Return [x, y] of the center of cell containing provided text 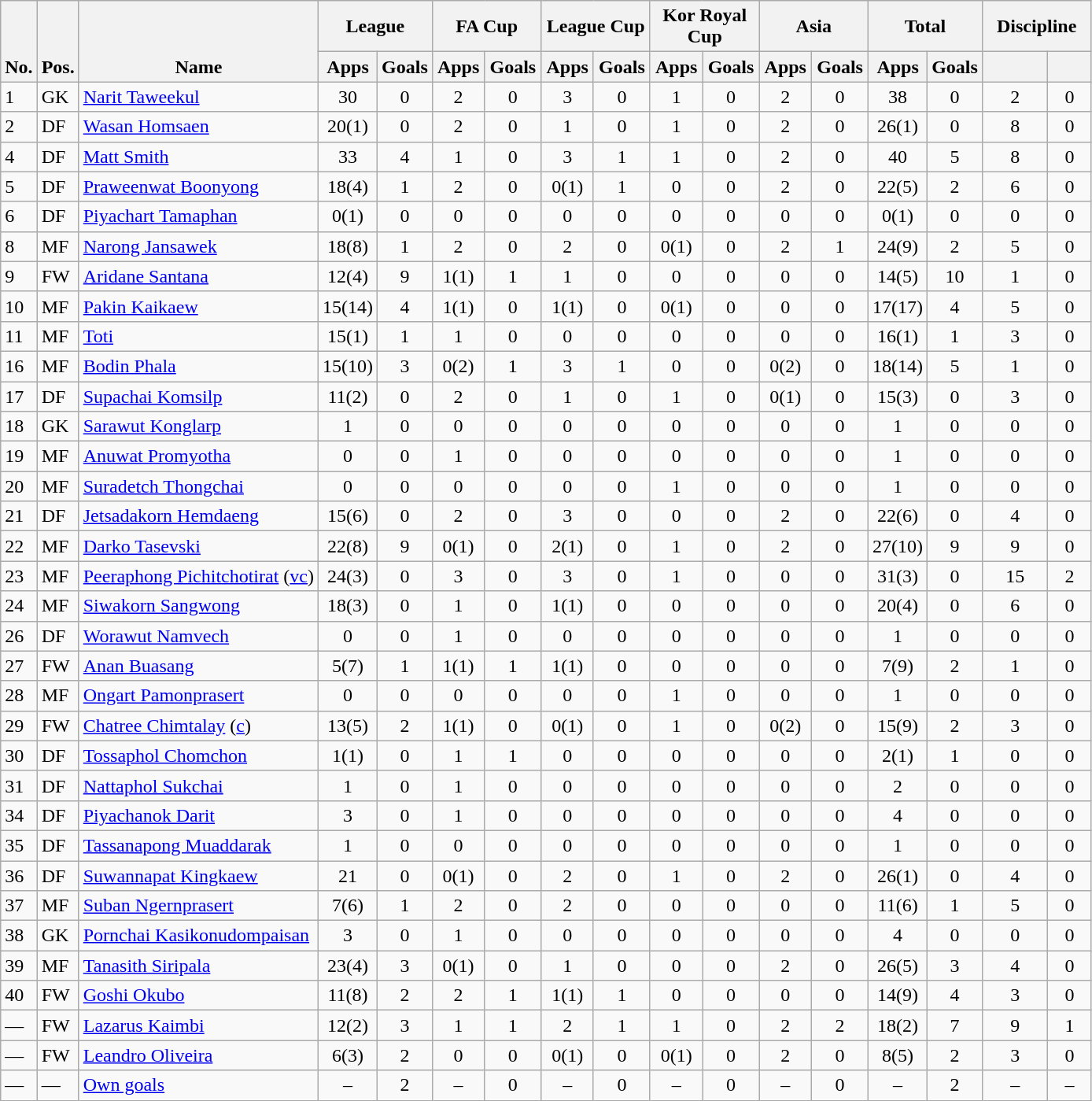
Tassanapong Muaddarak [198, 845]
15 [1015, 576]
Darko Tasevski [198, 546]
18(14) [898, 366]
28 [19, 696]
22(5) [898, 187]
Discipline [1037, 27]
12(2) [348, 1025]
14(9) [898, 996]
34 [19, 815]
Siwakorn Sangwong [198, 606]
Own goals [198, 1085]
39 [19, 966]
Pakin Kaikaew [198, 306]
Leandro Oliveira [198, 1055]
23 [19, 576]
Chatree Chimtalay (c) [198, 726]
Piyachart Tamaphan [198, 216]
Pos. [58, 41]
Goshi Okubo [198, 996]
Wasan Homsaen [198, 127]
17 [19, 396]
22(6) [898, 516]
18(2) [898, 1025]
League Cup [596, 27]
Tossaphol Chomchon [198, 756]
11(6) [898, 906]
Toti [198, 336]
18 [19, 427]
Narit Taweekul [198, 97]
Nattaphol Sukchai [198, 785]
27 [19, 666]
Bodin Phala [198, 366]
Anan Buasang [198, 666]
18(8) [348, 246]
14(5) [898, 276]
31(3) [898, 576]
5(7) [348, 666]
League [376, 27]
Name [198, 41]
Asia [813, 27]
35 [19, 845]
Jetsadakorn Hemdaeng [198, 516]
18(3) [348, 606]
24 [19, 606]
7(6) [348, 906]
13(5) [348, 726]
FA Cup [486, 27]
15(6) [348, 516]
Supachai Komsilp [198, 396]
18(4) [348, 187]
16 [19, 366]
15(1) [348, 336]
29 [19, 726]
Ongart Pamonprasert [198, 696]
16(1) [898, 336]
Suradetch Thongchai [198, 486]
17(17) [898, 306]
Tanasith Siripala [198, 966]
24(3) [348, 576]
23(4) [348, 966]
Aridane Santana [198, 276]
15(10) [348, 366]
15(14) [348, 306]
19 [19, 456]
Peeraphong Pichitchotirat (vc) [198, 576]
24(9) [898, 246]
7(9) [898, 666]
15(9) [898, 726]
11(2) [348, 396]
11 [19, 336]
Total [925, 27]
20 [19, 486]
7 [955, 1025]
Suwannapat Kingkaew [198, 876]
15(3) [898, 396]
27(10) [898, 546]
Worawut Namvech [198, 636]
Praweenwat Boonyong [198, 187]
11(8) [348, 996]
Pornchai Kasikonudompaisan [198, 936]
Sarawut Konglarp [198, 427]
22(8) [348, 546]
33 [348, 157]
26 [19, 636]
31 [19, 785]
Suban Ngernprasert [198, 906]
6(3) [348, 1055]
Lazarus Kaimbi [198, 1025]
36 [19, 876]
Matt Smith [198, 157]
22 [19, 546]
No. [19, 41]
8(5) [898, 1055]
26(5) [898, 966]
Anuwat Promyotha [198, 456]
Piyachanok Darit [198, 815]
Narong Jansawek [198, 246]
20(4) [898, 606]
Kor Royal Cup [705, 27]
37 [19, 906]
20(1) [348, 127]
12(4) [348, 276]
